Provide the (x, y) coordinate of the cell's center where the given text is located.  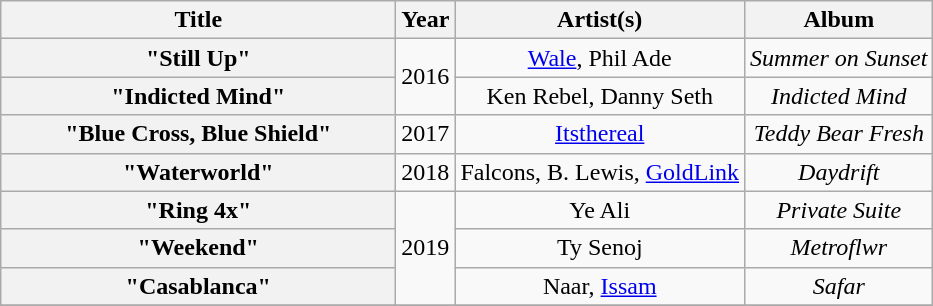
Itsthereal (600, 134)
Ken Rebel, Danny Seth (600, 96)
Summer on Sunset (839, 58)
Title (198, 20)
Metroflwr (839, 248)
Safar (839, 286)
Ye Ali (600, 210)
"Indicted Mind" (198, 96)
Teddy Bear Fresh (839, 134)
2018 (426, 172)
2019 (426, 248)
Wale, Phil Ade (600, 58)
Private Suite (839, 210)
Daydrift (839, 172)
Album (839, 20)
"Blue Cross, Blue Shield" (198, 134)
Naar, Issam (600, 286)
Year (426, 20)
2017 (426, 134)
"Waterworld" (198, 172)
"Casablanca" (198, 286)
Ty Senoj (600, 248)
"Ring 4x" (198, 210)
"Still Up" (198, 58)
"Weekend" (198, 248)
Falcons, B. Lewis, GoldLink (600, 172)
Artist(s) (600, 20)
2016 (426, 77)
Indicted Mind (839, 96)
